Capture the cell that displays the provided text and extract its [X, Y] central coordinate. 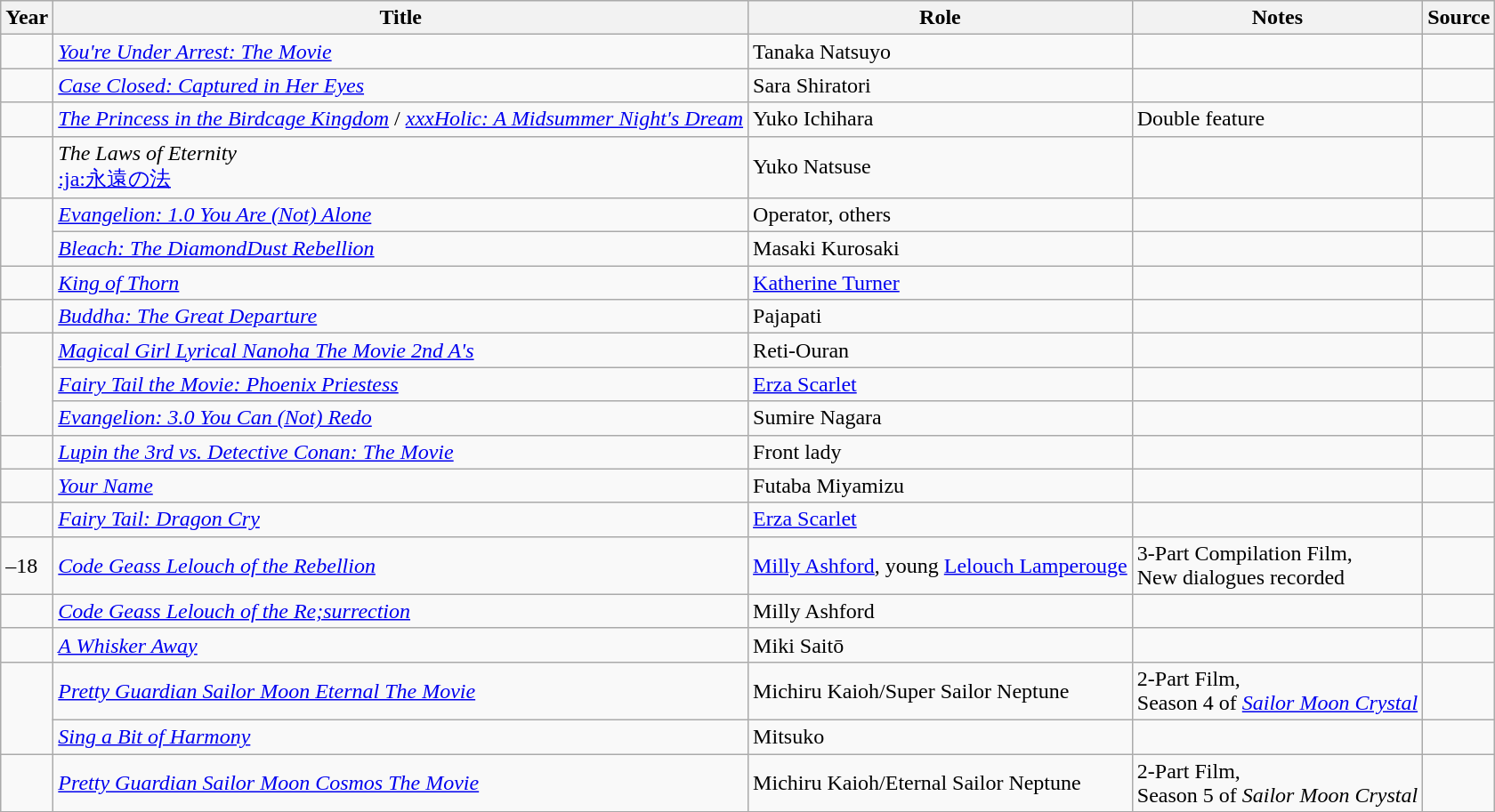
Your Name [400, 486]
You're Under Arrest: The Movie [400, 52]
Role [941, 18]
–18 [27, 566]
Sara Shiratori [941, 85]
Sumire Nagara [941, 418]
Pretty Guardian Sailor Moon Cosmos The Movie [400, 783]
Bleach: The DiamondDust Rebellion [400, 249]
3-Part Compilation Film,New dialogues recorded [1277, 566]
Fairy Tail the Movie: Phoenix Priestess [400, 384]
Pretty Guardian Sailor Moon Eternal The Movie [400, 690]
Evangelion: 3.0 You Can (Not) Redo [400, 418]
Sing a Bit of Harmony [400, 736]
Fairy Tail: Dragon Cry [400, 519]
Michiru Kaioh/Eternal Sailor Neptune [941, 783]
Operator, others [941, 215]
The Laws of Eternity:ja:永遠の法 [400, 167]
2-Part Film,Season 4 of Sailor Moon Crystal [1277, 690]
Tanaka Natsuyo [941, 52]
Futaba Miyamizu [941, 486]
Yuko Ichihara [941, 119]
Pajapati [941, 317]
A Whisker Away [400, 645]
Double feature [1277, 119]
Michiru Kaioh/Super Sailor Neptune [941, 690]
2-Part Film,Season 5 of Sailor Moon Crystal [1277, 783]
Buddha: The Great Departure [400, 317]
Source [1459, 18]
The Princess in the Birdcage Kingdom / xxxHolic: A Midsummer Night's Dream [400, 119]
Code Geass Lelouch of the Re;surrection [400, 611]
Lupin the 3rd vs. Detective Conan: The Movie [400, 452]
Magical Girl Lyrical Nanoha The Movie 2nd A's [400, 350]
Title [400, 18]
Code Geass Lelouch of the Rebellion [400, 566]
Case Closed: Captured in Her Eyes [400, 85]
Yuko Natsuse [941, 167]
Front lady [941, 452]
Reti-Ouran [941, 350]
Notes [1277, 18]
King of Thorn [400, 283]
Evangelion: 1.0 You Are (Not) Alone [400, 215]
Year [27, 18]
Milly Ashford [941, 611]
Miki Saitō [941, 645]
Katherine Turner [941, 283]
Milly Ashford, young Lelouch Lamperouge [941, 566]
Mitsuko [941, 736]
Masaki Kurosaki [941, 249]
